Extract the [x, y] coordinate from the center of the cell holding the provided text.  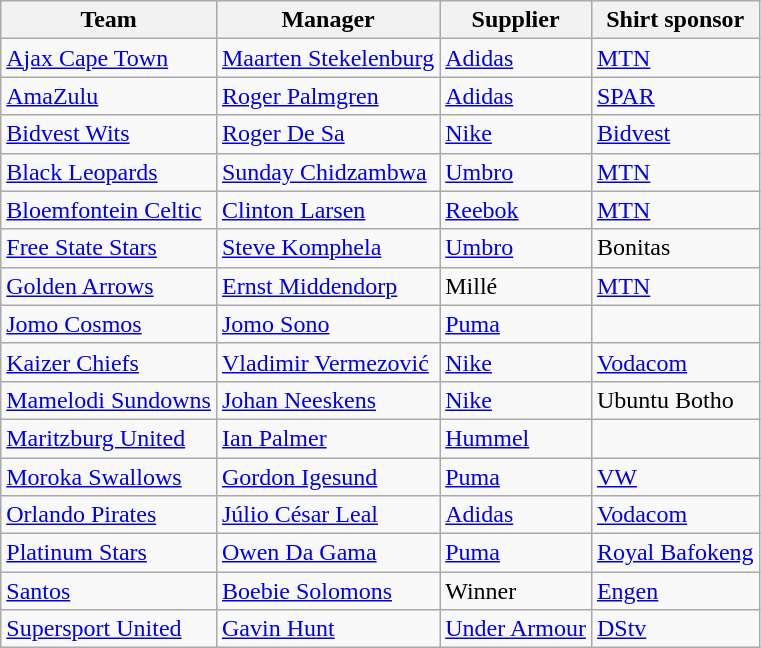
Reebok [516, 210]
Hummel [516, 438]
Bloemfontein Celtic [109, 210]
Manager [328, 20]
Jomo Cosmos [109, 324]
Golden Arrows [109, 286]
VW [675, 477]
Júlio César Leal [328, 515]
Supersport United [109, 629]
Team [109, 20]
Millé [516, 286]
SPAR [675, 96]
Maarten Stekelenburg [328, 58]
Moroka Swallows [109, 477]
Black Leopards [109, 172]
Kaizer Chiefs [109, 362]
Shirt sponsor [675, 20]
Ubuntu Botho [675, 400]
Owen Da Gama [328, 553]
Maritzburg United [109, 438]
Bidvest Wits [109, 134]
Sunday Chidzambwa [328, 172]
Boebie Solomons [328, 591]
Ian Palmer [328, 438]
Gavin Hunt [328, 629]
Clinton Larsen [328, 210]
Platinum Stars [109, 553]
Bonitas [675, 248]
DStv [675, 629]
Johan Neeskens [328, 400]
Royal Bafokeng [675, 553]
AmaZulu [109, 96]
Ajax Cape Town [109, 58]
Orlando Pirates [109, 515]
Roger Palmgren [328, 96]
Roger De Sa [328, 134]
Gordon Igesund [328, 477]
Engen [675, 591]
Vladimir Vermezović [328, 362]
Free State Stars [109, 248]
Bidvest [675, 134]
Supplier [516, 20]
Jomo Sono [328, 324]
Steve Komphela [328, 248]
Ernst Middendorp [328, 286]
Winner [516, 591]
Mamelodi Sundowns [109, 400]
Santos [109, 591]
Under Armour [516, 629]
